Locate the cell with the specified text and output its [x, y] center coordinate. 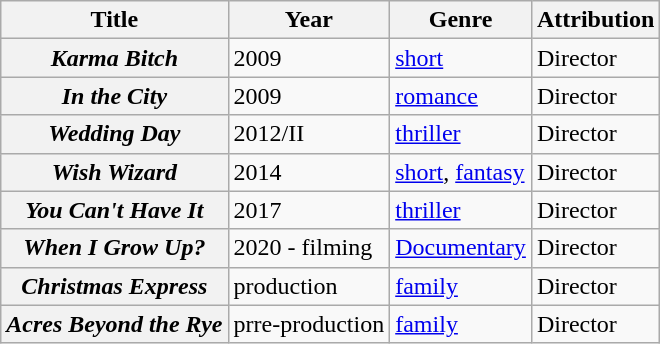
Attribution [595, 20]
prre-production [309, 324]
2020 - filming [309, 248]
2014 [309, 172]
2017 [309, 210]
Year [309, 20]
Acres Beyond the Rye [114, 324]
When I Grow Up? [114, 248]
2012/II [309, 134]
romance [461, 96]
Title [114, 20]
short, fantasy [461, 172]
Documentary [461, 248]
You Can't Have It [114, 210]
Wedding Day [114, 134]
Karma Bitch [114, 58]
production [309, 286]
Christmas Express [114, 286]
In the City [114, 96]
Wish Wizard [114, 172]
Genre [461, 20]
short [461, 58]
